Detect which cell encompasses the target text, then output its [x, y] center coordinate. 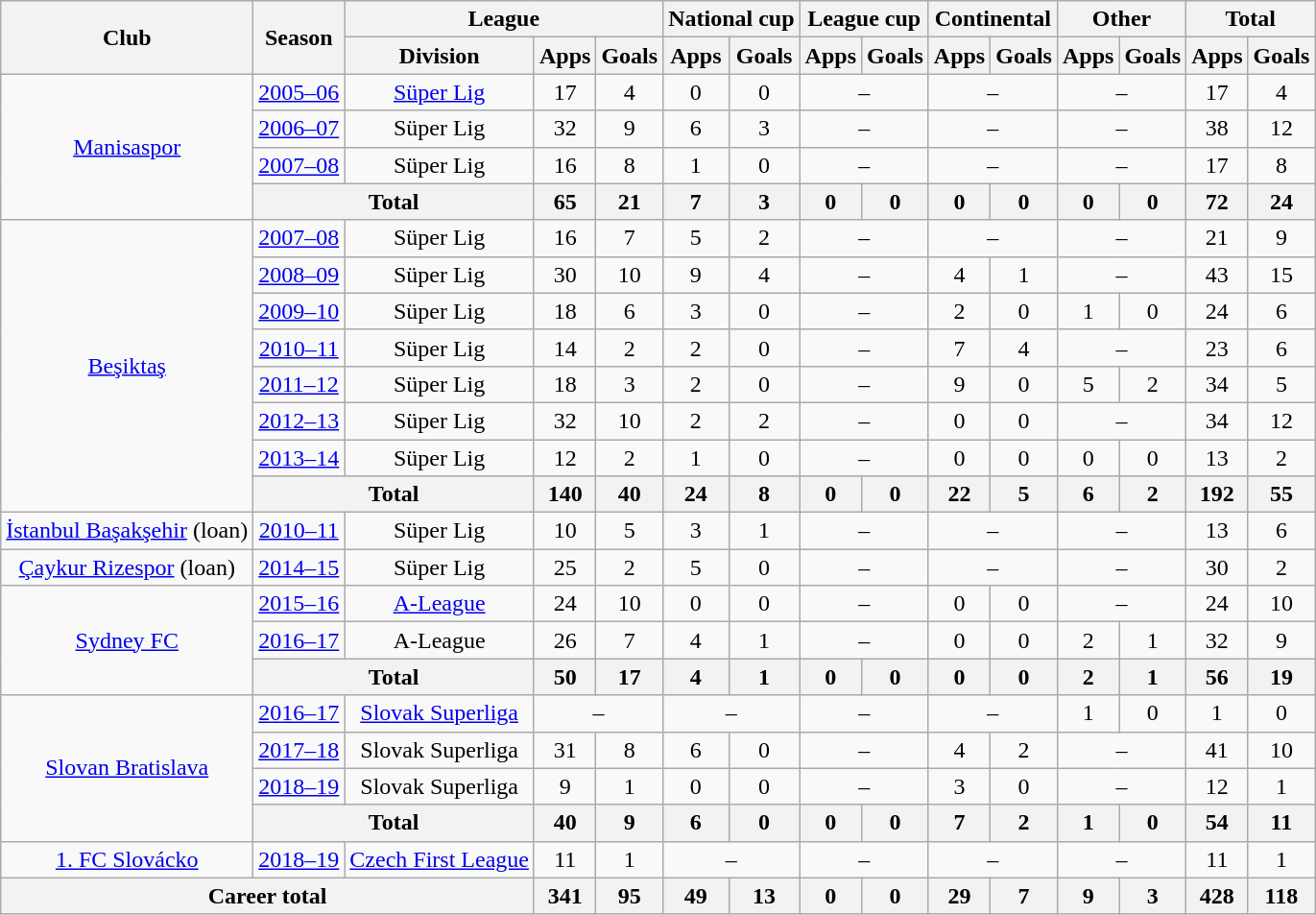
49 [696, 896]
2013–14 [299, 458]
İstanbul Başakşehir (loan) [127, 531]
54 [1217, 823]
2012–13 [299, 421]
Other [1121, 19]
15 [1281, 275]
Sydney FC [127, 640]
14 [564, 348]
192 [1217, 494]
2009–10 [299, 311]
1. FC Slovácko [127, 859]
26 [564, 640]
341 [564, 896]
League cup [864, 19]
118 [1281, 896]
56 [1217, 677]
25 [564, 567]
Czech First League [440, 859]
2011–12 [299, 384]
2008–09 [299, 275]
Career total [268, 896]
2017–18 [299, 750]
65 [564, 202]
43 [1217, 275]
50 [564, 677]
41 [1217, 750]
31 [564, 750]
Slovan Bratislava [127, 768]
Club [127, 37]
22 [959, 494]
Beşiktaş [127, 366]
72 [1217, 202]
19 [1281, 677]
95 [630, 896]
55 [1281, 494]
2015–16 [299, 604]
Manisaspor [127, 147]
Continental [993, 19]
2006–07 [299, 129]
2014–15 [299, 567]
38 [1217, 129]
428 [1217, 896]
23 [1217, 348]
Division [440, 56]
Season [299, 37]
29 [959, 896]
League [504, 19]
Çaykur Rizespor (loan) [127, 567]
National cup [731, 19]
2005–06 [299, 92]
140 [564, 494]
